Determine the [x, y] coordinate at the center of the cell enclosing the given text.  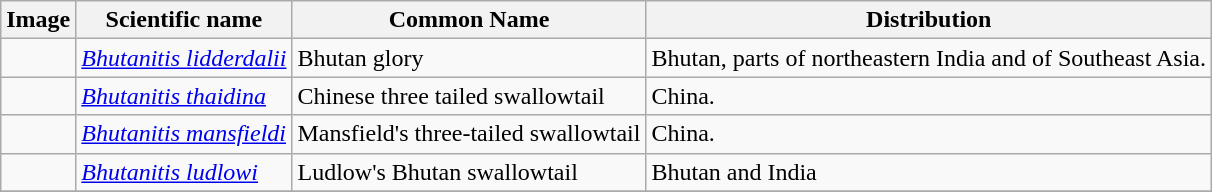
Bhutanitis ludlowi [184, 172]
Chinese three tailed swallowtail [469, 96]
Common Name [469, 20]
Bhutan glory [469, 58]
Bhutanitis thaidina [184, 96]
Mansfield's three-tailed swallowtail [469, 134]
Image [38, 20]
Ludlow's Bhutan swallowtail [469, 172]
Bhutan and India [929, 172]
Bhutanitis mansfieldi [184, 134]
Scientific name [184, 20]
Bhutan, parts of northeastern India and of Southeast Asia. [929, 58]
Distribution [929, 20]
Bhutanitis lidderdalii [184, 58]
